Provide the (X, Y) coordinate of the cell's center where the given text is located.  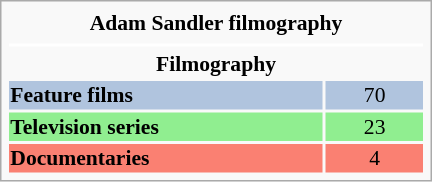
Television series (166, 126)
23 (374, 126)
Feature films (166, 95)
4 (374, 158)
70 (374, 95)
Documentaries (166, 158)
Adam Sandler filmography (216, 23)
Filmography (216, 63)
